Detect which cell encompasses the target text, then output its (x, y) center coordinate. 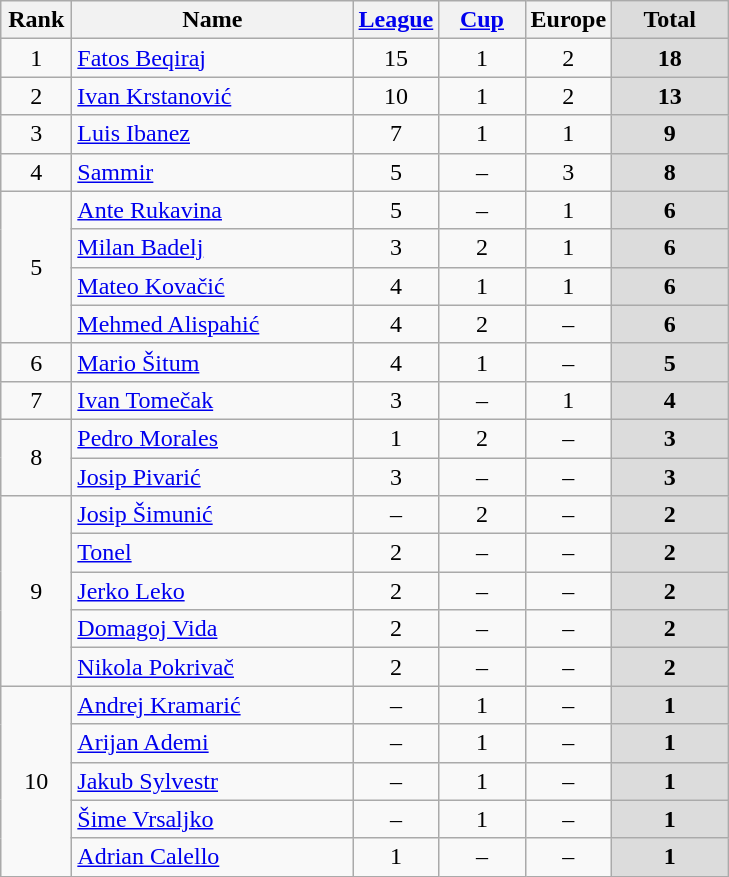
18 (670, 58)
Ante Rukavina (212, 210)
Adrian Calello (212, 857)
Andrej Kramarić (212, 705)
Mario Šitum (212, 362)
Josip Pivarić (212, 477)
Pedro Morales (212, 438)
Mateo Kovačić (212, 286)
Jerko Leko (212, 591)
Šime Vrsaljko (212, 819)
Rank (36, 20)
Luis Ibanez (212, 134)
League (396, 20)
Jakub Sylvestr (212, 781)
15 (396, 58)
Nikola Pokrivač (212, 667)
Fatos Beqiraj (212, 58)
Milan Badelj (212, 248)
Total (670, 20)
Cup (482, 20)
Sammir (212, 172)
Arijan Ademi (212, 743)
Ivan Tomečak (212, 400)
Tonel (212, 553)
13 (670, 96)
Domagoj Vida (212, 629)
Josip Šimunić (212, 515)
Mehmed Alispahić (212, 324)
Ivan Krstanović (212, 96)
Europe (568, 20)
Name (212, 20)
